Capture the cell that displays the provided text and extract its (X, Y) central coordinate. 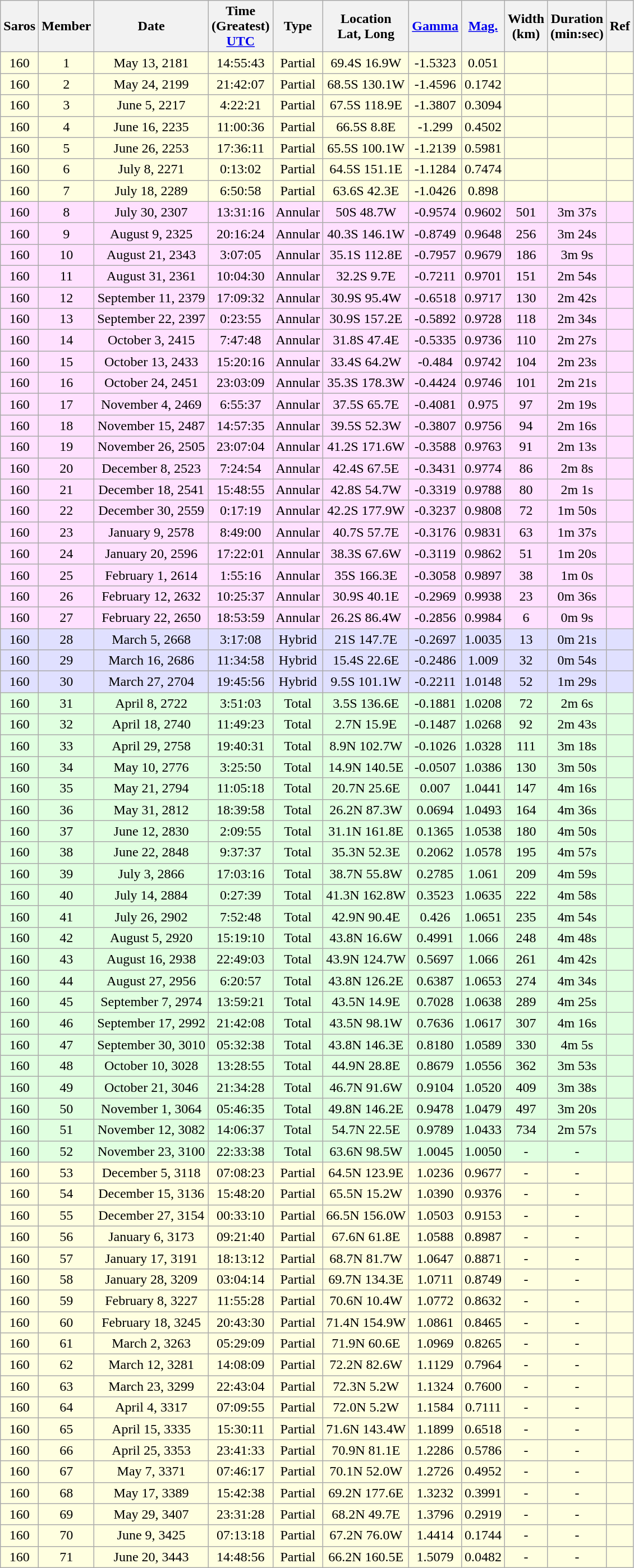
42.4S 67.5E (366, 468)
72.3N 5.2W (366, 1386)
362 (526, 1066)
4m 36s (577, 810)
7:52:48 (240, 916)
1.0493 (483, 810)
25 (66, 575)
20:16:24 (240, 233)
March 12, 3281 (151, 1365)
November 15, 2487 (151, 426)
68 (66, 1493)
80 (526, 490)
0.8465 (483, 1322)
1.0520 (483, 1087)
November 26, 2505 (151, 447)
15.4S 22.6E (366, 661)
101 (526, 383)
70.9N 81.1E (366, 1450)
0.898 (483, 191)
10:25:37 (240, 596)
-0.9574 (435, 212)
1m 50s (577, 511)
-0.5892 (435, 319)
-1.1284 (435, 169)
0.2919 (483, 1514)
0.8180 (435, 1045)
0.8871 (483, 1258)
November 4, 2469 (151, 404)
0.9701 (483, 276)
14:48:56 (240, 1557)
3:07:05 (240, 255)
1.3232 (435, 1493)
April 8, 2722 (151, 703)
-0.2211 (435, 682)
0.4952 (483, 1472)
1.009 (483, 661)
0.9774 (483, 468)
4m 57s (577, 852)
July 30, 2307 (151, 212)
27 (66, 617)
August 5, 2920 (151, 938)
August 31, 2361 (151, 276)
7 (66, 191)
0.3991 (483, 1493)
67.2N 76.0W (366, 1535)
50 (66, 1109)
151 (526, 276)
15:42:38 (240, 1493)
-1.4596 (435, 84)
0.0482 (483, 1557)
April 15, 3335 (151, 1429)
65.5N 15.2W (366, 1194)
-0.3319 (435, 490)
11:00:36 (240, 127)
17:09:32 (240, 298)
110 (526, 340)
92 (526, 725)
0.8987 (483, 1237)
501 (526, 212)
April 25, 3353 (151, 1450)
-0.1487 (435, 725)
44.9N 28.8E (366, 1066)
18 (66, 426)
1.0328 (483, 746)
October 3, 2415 (151, 340)
January 20, 2596 (151, 554)
0.7111 (483, 1408)
0.3523 (435, 895)
61 (66, 1344)
August 9, 2325 (151, 233)
2:09:55 (240, 831)
-0.2856 (435, 617)
8 (66, 212)
September 11, 2379 (151, 298)
20:43:30 (240, 1322)
18:53:59 (240, 617)
July 8, 2271 (151, 169)
2m 13s (577, 447)
07:09:55 (240, 1408)
11:34:58 (240, 661)
0.7028 (435, 1002)
47 (66, 1045)
22:43:04 (240, 1386)
June 26, 2253 (151, 148)
71 (66, 1557)
January 17, 3191 (151, 1258)
05:29:09 (240, 1344)
2m 1s (577, 490)
41 (66, 916)
-0.3176 (435, 532)
37.5S 65.7E (366, 404)
-0.2969 (435, 596)
180 (526, 831)
0.6518 (483, 1429)
May 7, 3371 (151, 1472)
-0.7957 (435, 255)
-1.5323 (435, 63)
March 2, 3263 (151, 1344)
May 17, 3389 (151, 1493)
22:33:38 (240, 1151)
409 (526, 1087)
21:42:07 (240, 84)
Width(km) (526, 26)
0.9478 (435, 1109)
1.1899 (435, 1429)
-0.3431 (435, 468)
12 (66, 298)
67.6N 61.8E (366, 1237)
53 (66, 1173)
66.5S 8.8E (366, 127)
-0.2486 (435, 661)
19 (66, 447)
3:25:50 (240, 767)
1.0035 (483, 639)
1.061 (483, 874)
26.2S 86.4W (366, 617)
26 (66, 596)
4m 5s (577, 1045)
6:55:37 (240, 404)
209 (526, 874)
-0.5335 (435, 340)
1.0969 (435, 1344)
July 18, 2289 (151, 191)
49.8N 146.2E (366, 1109)
2m 57s (577, 1130)
15:30:11 (240, 1429)
0.8679 (435, 1066)
-0.0507 (435, 767)
4m 54s (577, 916)
03:04:14 (240, 1279)
1.0647 (435, 1258)
0m 36s (577, 596)
39 (66, 874)
235 (526, 916)
18:13:12 (240, 1258)
0.8632 (483, 1300)
0:17:19 (240, 511)
41.3N 162.8W (366, 895)
1.0441 (483, 788)
1.0050 (483, 1151)
March 5, 2668 (151, 639)
17:36:11 (240, 148)
64 (66, 1408)
December 18, 2541 (151, 490)
35 (66, 788)
4m 58s (577, 895)
February 1, 2614 (151, 575)
1m 20s (577, 554)
15:48:20 (240, 1194)
6:20:57 (240, 981)
1.0638 (483, 1002)
30.9S 157.2E (366, 319)
September 17, 2992 (151, 1023)
2m 34s (577, 319)
68.2N 49.7E (366, 1514)
42 (66, 938)
1.0236 (435, 1173)
0.9897 (483, 575)
30.9S 95.4W (366, 298)
-0.3119 (435, 554)
0.3094 (483, 105)
0.9789 (435, 1130)
48 (66, 1066)
36 (66, 810)
October 24, 2451 (151, 383)
66.5N 156.0W (366, 1215)
1.0651 (483, 916)
9 (66, 233)
0.1365 (435, 831)
274 (526, 981)
0m 21s (577, 639)
February 22, 2650 (151, 617)
1.2286 (435, 1450)
66 (66, 1450)
0.2062 (435, 852)
May 21, 2794 (151, 788)
4m 59s (577, 874)
70.1N 52.0W (366, 1472)
55 (66, 1215)
9:37:37 (240, 852)
71.9N 60.6E (366, 1344)
3m 24s (577, 233)
43.8N 126.2E (366, 981)
41.2S 171.6W (366, 447)
05:46:35 (240, 1109)
0.9831 (483, 532)
68.5S 130.1W (366, 84)
1.0589 (483, 1045)
-0.484 (435, 362)
1.0861 (435, 1322)
1.0635 (483, 895)
72.2N 82.6W (366, 1365)
19:40:31 (240, 746)
May 13, 2181 (151, 63)
67.5S 118.9E (366, 105)
April 4, 3317 (151, 1408)
0.5981 (483, 148)
31.8S 47.4E (366, 340)
June 12, 2830 (151, 831)
29 (66, 661)
13:59:21 (240, 1002)
22 (66, 511)
0.1742 (483, 84)
35.1S 112.8E (366, 255)
1.0503 (435, 1215)
43.5N 98.1W (366, 1023)
330 (526, 1045)
24 (66, 554)
23:31:28 (240, 1514)
0.9756 (483, 426)
09:21:40 (240, 1237)
December 30, 2559 (151, 511)
17 (66, 404)
December 5, 3118 (151, 1173)
-1.299 (435, 127)
23:03:09 (240, 383)
32.2S 9.7E (366, 276)
September 30, 3010 (151, 1045)
0.9153 (483, 1215)
1.4414 (435, 1535)
0.0694 (435, 810)
-0.1026 (435, 746)
Time(Greatest)UTC (240, 26)
Date (151, 26)
-1.3807 (435, 105)
46.7N 91.6W (366, 1087)
0.9862 (483, 554)
2m 21s (577, 383)
21:42:08 (240, 1023)
147 (526, 788)
35S 166.3E (366, 575)
September 22, 2397 (151, 319)
14:06:37 (240, 1130)
21S 147.7E (366, 639)
34 (66, 767)
July 26, 2902 (151, 916)
64.5S 151.1E (366, 169)
3m 53s (577, 1066)
20 (66, 468)
40.3S 146.1W (366, 233)
1.3796 (435, 1514)
4m 50s (577, 831)
0.051 (483, 63)
July 14, 2884 (151, 895)
6:50:58 (240, 191)
November 12, 3082 (151, 1130)
-0.6518 (435, 298)
June 5, 2217 (151, 105)
7:47:48 (240, 340)
07:13:18 (240, 1535)
0.4502 (483, 127)
71.6N 143.4W (366, 1429)
72.0N 5.2W (366, 1408)
33.4S 64.2W (366, 362)
3m 37s (577, 212)
0.9938 (483, 596)
15:20:16 (240, 362)
59 (66, 1300)
0.975 (483, 404)
5 (66, 148)
33 (66, 746)
April 18, 2740 (151, 725)
42.9N 90.4E (366, 916)
11:55:28 (240, 1300)
43.8N 16.6W (366, 938)
0.9746 (483, 383)
4m 34s (577, 981)
1.0045 (435, 1151)
31 (66, 703)
91 (526, 447)
97 (526, 404)
0.007 (435, 788)
1.2726 (435, 1472)
1.0653 (483, 981)
1.0772 (435, 1300)
1.0538 (483, 831)
4 (66, 127)
November 1, 3064 (151, 1109)
2m 23s (577, 362)
69.7N 134.3E (366, 1279)
43.8N 146.3E (366, 1045)
1.5079 (435, 1557)
58 (66, 1279)
1.0711 (435, 1279)
0.8749 (483, 1279)
0.7636 (435, 1023)
21:34:28 (240, 1087)
111 (526, 746)
44 (66, 981)
0.5786 (483, 1450)
734 (526, 1130)
4m 42s (577, 959)
22:49:03 (240, 959)
0.9376 (483, 1194)
3:17:08 (240, 639)
0.9677 (483, 1173)
43.9N 124.7W (366, 959)
October 13, 2433 (151, 362)
0.7600 (483, 1386)
0.426 (435, 916)
40 (66, 895)
68.7N 81.7W (366, 1258)
-0.3588 (435, 447)
0m 54s (577, 661)
April 29, 2758 (151, 746)
December 27, 3154 (151, 1215)
0.9717 (483, 298)
0.9808 (483, 511)
Ref (619, 26)
-1.2139 (435, 148)
August 21, 2343 (151, 255)
2m 8s (577, 468)
1 (66, 63)
43.5N 14.9E (366, 1002)
23:07:04 (240, 447)
-0.3237 (435, 511)
January 9, 2578 (151, 532)
1.0479 (483, 1109)
1m 0s (577, 575)
56 (66, 1237)
0.2785 (435, 874)
2.7N 15.9E (366, 725)
February 8, 3227 (151, 1300)
07:46:17 (240, 1472)
0.9742 (483, 362)
May 10, 2776 (151, 767)
October 21, 3046 (151, 1087)
2m 16s (577, 426)
14 (66, 340)
Duration(min:sec) (577, 26)
14.9N 140.5E (366, 767)
69 (66, 1514)
54.7N 22.5E (366, 1130)
39.5S 52.3W (366, 426)
256 (526, 233)
3m 20s (577, 1109)
62 (66, 1365)
3m 50s (577, 767)
0.9104 (435, 1087)
-0.8749 (435, 233)
0.9679 (483, 255)
14:55:43 (240, 63)
66.2N 160.5E (366, 1557)
86 (526, 468)
40.7S 57.7E (366, 532)
05:32:38 (240, 1045)
1.0433 (483, 1130)
248 (526, 938)
18:39:58 (240, 810)
-0.1881 (435, 703)
-0.2697 (435, 639)
67 (66, 1472)
11 (66, 276)
Saros (20, 26)
13:28:55 (240, 1066)
February 12, 2632 (151, 596)
1.1324 (435, 1386)
38.3S 67.6W (366, 554)
-0.4081 (435, 404)
8.9N 102.7W (366, 746)
LocationLat, Long (366, 26)
May 29, 3407 (151, 1514)
0.7474 (483, 169)
4m 25s (577, 1002)
-1.0426 (435, 191)
1.0588 (435, 1237)
August 16, 2938 (151, 959)
-0.3807 (435, 426)
0.9736 (483, 340)
1.0578 (483, 852)
1.0556 (483, 1066)
0.7964 (483, 1365)
Mag. (483, 26)
March 16, 2686 (151, 661)
1.0386 (483, 767)
49 (66, 1087)
57 (66, 1258)
00:33:10 (240, 1215)
20.7N 25.6E (366, 788)
10 (66, 255)
2 (66, 84)
March 27, 2704 (151, 682)
1.0390 (435, 1194)
118 (526, 319)
30 (66, 682)
54 (66, 1194)
1.0268 (483, 725)
21 (66, 490)
35.3N 52.3E (366, 852)
3m 18s (577, 746)
497 (526, 1109)
164 (526, 810)
1.0148 (483, 682)
June 22, 2848 (151, 852)
94 (526, 426)
15:48:55 (240, 490)
0.9602 (483, 212)
14:08:09 (240, 1365)
0.4991 (435, 938)
4m 48s (577, 938)
23:41:33 (240, 1450)
26.2N 87.3W (366, 810)
38.7N 55.8W (366, 874)
2m 42s (577, 298)
64.5N 123.9E (366, 1173)
261 (526, 959)
42.8S 54.7W (366, 490)
3m 9s (577, 255)
307 (526, 1023)
3m 38s (577, 1087)
October 10, 3028 (151, 1066)
November 23, 3100 (151, 1151)
17:03:16 (240, 874)
11:49:23 (240, 725)
0.9763 (483, 447)
35.3S 178.3W (366, 383)
1.1129 (435, 1365)
0:23:55 (240, 319)
February 18, 3245 (151, 1322)
July 3, 2866 (151, 874)
0:13:02 (240, 169)
1m 37s (577, 532)
9.5S 101.1W (366, 682)
70 (66, 1535)
Type (298, 26)
289 (526, 1002)
8:49:00 (240, 532)
June 20, 3443 (151, 1557)
2m 19s (577, 404)
-0.7211 (435, 276)
13:31:16 (240, 212)
0.1744 (483, 1535)
63.6S 42.3E (366, 191)
March 23, 3299 (151, 1386)
June 16, 2235 (151, 127)
31.1N 161.8E (366, 831)
0.9788 (483, 490)
69.2N 177.6E (366, 1493)
43 (66, 959)
50S 48.7W (366, 212)
63.6N 98.5W (366, 1151)
Gamma (435, 26)
-0.3058 (435, 575)
30.9S 40.1E (366, 596)
7:24:54 (240, 468)
10:04:30 (240, 276)
186 (526, 255)
0:27:39 (240, 895)
August 27, 2956 (151, 981)
37 (66, 831)
-0.4424 (435, 383)
December 15, 3136 (151, 1194)
3.5S 136.6E (366, 703)
January 6, 3173 (151, 1237)
65 (66, 1429)
15 (66, 362)
2m 54s (577, 276)
222 (526, 895)
19:45:56 (240, 682)
1m 29s (577, 682)
0.5697 (435, 959)
0m 9s (577, 617)
3:51:03 (240, 703)
42.2S 177.9W (366, 511)
2m 43s (577, 725)
07:08:23 (240, 1173)
0.9648 (483, 233)
January 28, 3209 (151, 1279)
14:57:35 (240, 426)
16 (66, 383)
1.0617 (483, 1023)
0.8265 (483, 1344)
45 (66, 1002)
70.6N 10.4W (366, 1300)
0.6387 (435, 981)
46 (66, 1023)
2m 6s (577, 703)
1.1584 (435, 1408)
3 (66, 105)
1:55:16 (240, 575)
June 9, 3425 (151, 1535)
0.9984 (483, 617)
4:22:21 (240, 105)
69.4S 16.9W (366, 63)
0.9728 (483, 319)
Member (66, 26)
17:22:01 (240, 554)
15:19:10 (240, 938)
11:05:18 (240, 788)
71.4N 154.9W (366, 1322)
1.0208 (483, 703)
65.5S 100.1W (366, 148)
September 7, 2974 (151, 1002)
28 (66, 639)
104 (526, 362)
195 (526, 852)
60 (66, 1322)
May 31, 2812 (151, 810)
2m 27s (577, 340)
December 8, 2523 (151, 468)
May 24, 2199 (151, 84)
